Output the [x, y] coordinate of the center of the cell containing the given text.  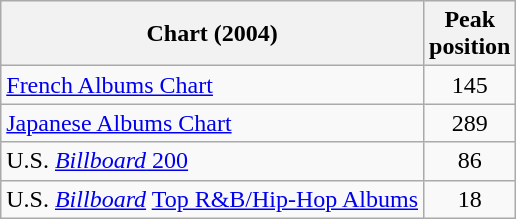
French Albums Chart [212, 85]
Chart (2004) [212, 34]
U.S. Billboard 200 [212, 161]
Japanese Albums Chart [212, 123]
18 [470, 199]
Peakposition [470, 34]
U.S. Billboard Top R&B/Hip-Hop Albums [212, 199]
289 [470, 123]
86 [470, 161]
145 [470, 85]
